From the cell containing the given text, extract its center point as [x, y] coordinate. 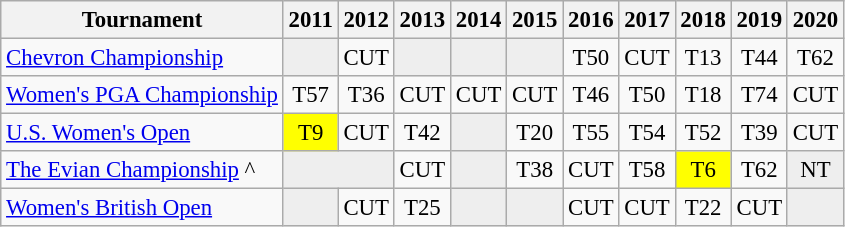
T74 [759, 95]
T18 [703, 95]
2012 [366, 20]
T44 [759, 58]
T57 [310, 95]
T25 [422, 208]
T36 [366, 95]
T54 [647, 133]
2016 [591, 20]
U.S. Women's Open [142, 133]
2011 [310, 20]
T9 [310, 133]
The Evian Championship ^ [142, 170]
2013 [422, 20]
T46 [591, 95]
T13 [703, 58]
2019 [759, 20]
T39 [759, 133]
Women's PGA Championship [142, 95]
Women's British Open [142, 208]
Tournament [142, 20]
T20 [535, 133]
T38 [535, 170]
T6 [703, 170]
T42 [422, 133]
2015 [535, 20]
T22 [703, 208]
2014 [478, 20]
T55 [591, 133]
T52 [703, 133]
T58 [647, 170]
NT [815, 170]
2018 [703, 20]
2020 [815, 20]
2017 [647, 20]
Chevron Championship [142, 58]
